Output the [X, Y] coordinate of the center of the cell containing the given text.  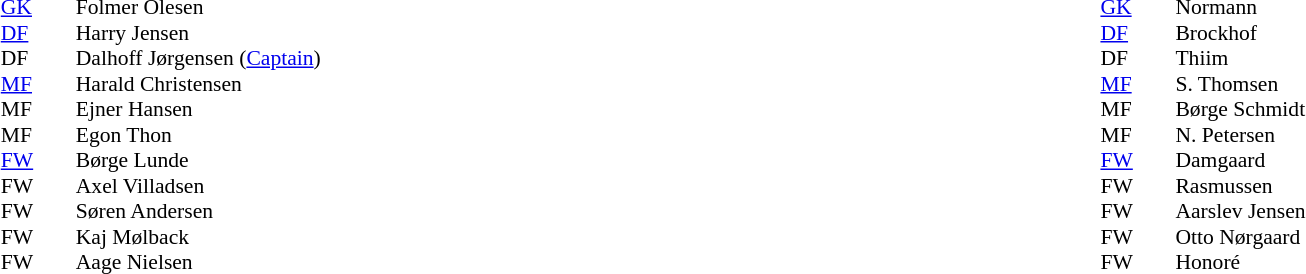
S. Thomsen [1240, 84]
Axel Villadsen [198, 186]
Brockhof [1240, 33]
Thiim [1240, 59]
Egon Thon [198, 135]
N. Petersen [1240, 135]
Kaj Mølback [198, 237]
Børge Schmidt [1240, 109]
Harry Jensen [198, 33]
Dalhoff Jørgensen (Captain) [198, 59]
Børge Lunde [198, 161]
Aarslev Jensen [1240, 211]
Rasmussen [1240, 186]
Otto Nørgaard [1240, 237]
Ejner Hansen [198, 109]
Søren Andersen [198, 211]
Harald Christensen [198, 84]
Damgaard [1240, 161]
